Scan for the cell matching the given text and deliver its (x, y) coordinate at center. 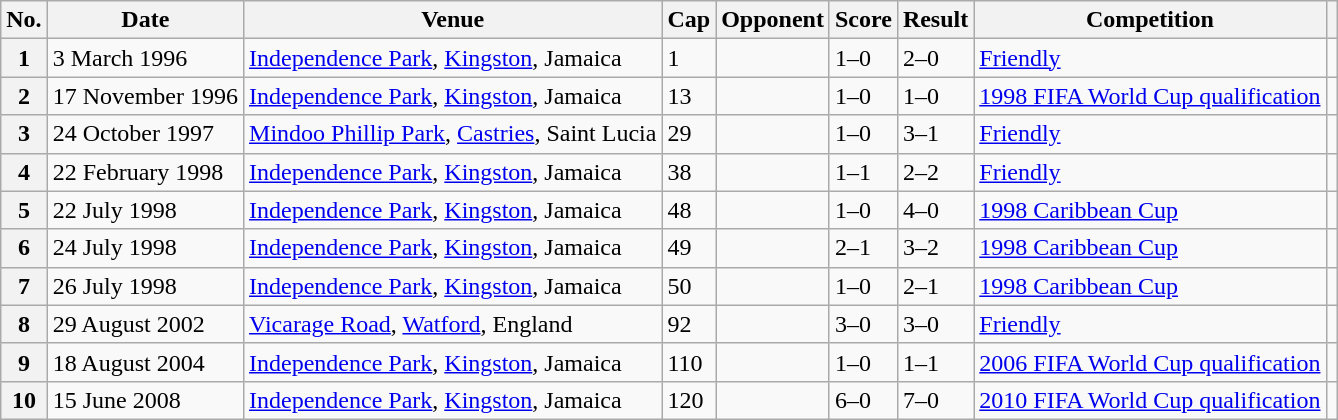
3 March 1996 (145, 58)
9 (24, 362)
49 (689, 248)
120 (689, 400)
Vicarage Road, Watford, England (453, 324)
10 (24, 400)
Mindoo Phillip Park, Castries, Saint Lucia (453, 134)
Venue (453, 20)
2 (24, 96)
No. (24, 20)
29 (689, 134)
5 (24, 210)
4 (24, 172)
6–0 (863, 400)
Competition (1150, 20)
2–2 (935, 172)
50 (689, 286)
48 (689, 210)
15 June 2008 (145, 400)
38 (689, 172)
18 August 2004 (145, 362)
7 (24, 286)
29 August 2002 (145, 324)
2010 FIFA World Cup qualification (1150, 400)
24 October 1997 (145, 134)
Result (935, 20)
2006 FIFA World Cup qualification (1150, 362)
8 (24, 324)
22 July 1998 (145, 210)
22 February 1998 (145, 172)
92 (689, 324)
1998 FIFA World Cup qualification (1150, 96)
3–1 (935, 134)
Opponent (773, 20)
26 July 1998 (145, 286)
7–0 (935, 400)
13 (689, 96)
Score (863, 20)
3–2 (935, 248)
110 (689, 362)
4–0 (935, 210)
Date (145, 20)
2–0 (935, 58)
Cap (689, 20)
3 (24, 134)
17 November 1996 (145, 96)
24 July 1998 (145, 248)
6 (24, 248)
